Search for the cell housing the specified text and yield its [X, Y] center coordinate. 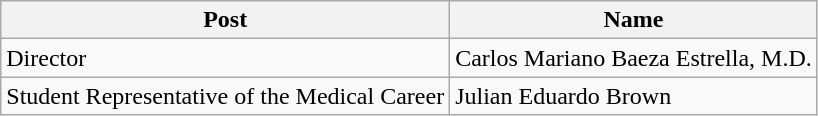
Student Representative of the Medical Career [226, 96]
Julian Eduardo Brown [634, 96]
Director [226, 58]
Post [226, 20]
Carlos Mariano Baeza Estrella, M.D. [634, 58]
Name [634, 20]
